Return [x, y] of the center of cell containing provided text 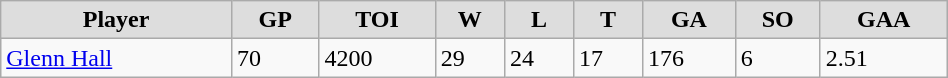
Player [116, 20]
GP [274, 20]
SO [778, 20]
TOI [377, 20]
L [538, 20]
2.51 [884, 58]
6 [778, 58]
T [608, 20]
Glenn Hall [116, 58]
W [470, 20]
70 [274, 58]
24 [538, 58]
4200 [377, 58]
176 [690, 58]
29 [470, 58]
17 [608, 58]
GA [690, 20]
GAA [884, 20]
